Find where the given text appears and provide that cell's center as (x, y) coordinate. 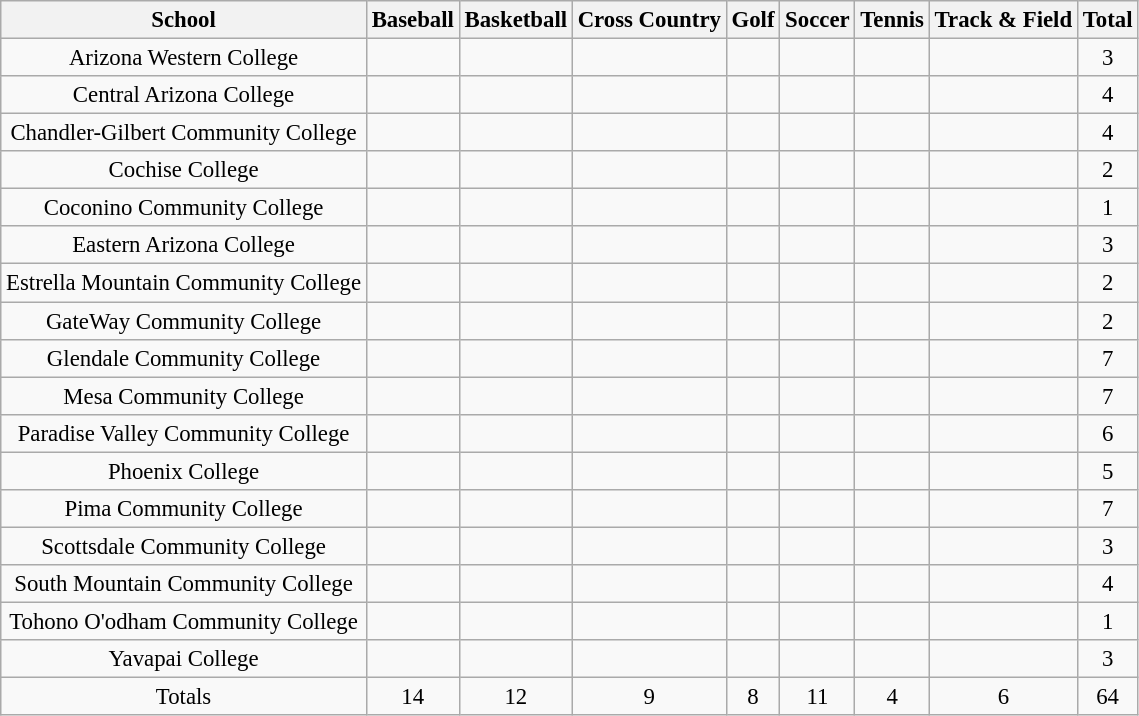
Tennis (892, 20)
Pima Community College (184, 509)
Yavapai College (184, 659)
South Mountain Community College (184, 584)
Total (1107, 20)
Cross Country (649, 20)
GateWay Community College (184, 321)
Soccer (818, 20)
Tohono O'odham Community College (184, 621)
Baseball (412, 20)
Cochise College (184, 170)
8 (753, 697)
Phoenix College (184, 471)
Track & Field (1003, 20)
Eastern Arizona College (184, 245)
5 (1107, 471)
Chandler-Gilbert Community College (184, 133)
Scottsdale Community College (184, 546)
School (184, 20)
Coconino Community College (184, 208)
Paradise Valley Community College (184, 433)
14 (412, 697)
64 (1107, 697)
Estrella Mountain Community College (184, 283)
Golf (753, 20)
Glendale Community College (184, 358)
Arizona Western College (184, 58)
Mesa Community College (184, 396)
Basketball (516, 20)
9 (649, 697)
11 (818, 697)
Totals (184, 697)
Central Arizona College (184, 95)
12 (516, 697)
